Search for the cell housing the specified text and yield its (x, y) center coordinate. 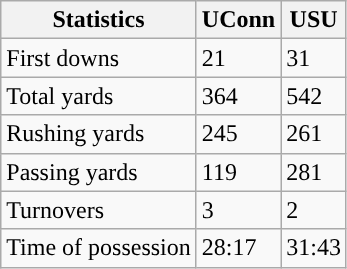
Passing yards (99, 172)
31:43 (314, 248)
28:17 (238, 248)
UConn (238, 20)
245 (238, 134)
21 (238, 58)
First downs (99, 58)
119 (238, 172)
USU (314, 20)
Turnovers (99, 210)
31 (314, 58)
261 (314, 134)
Rushing yards (99, 134)
Total yards (99, 96)
Time of possession (99, 248)
281 (314, 172)
2 (314, 210)
542 (314, 96)
3 (238, 210)
364 (238, 96)
Statistics (99, 20)
